Identify which cell holds the provided text, then report its (x, y) central coordinate. 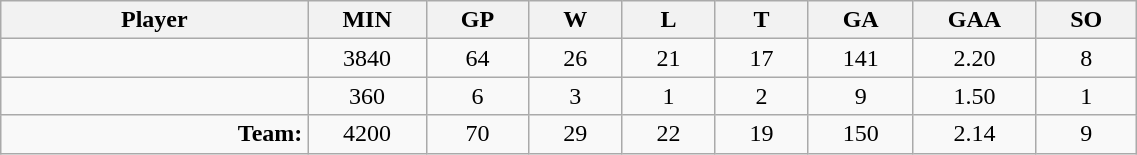
8 (1086, 58)
L (668, 20)
6 (477, 96)
150 (860, 134)
GAA (974, 20)
70 (477, 134)
21 (668, 58)
GA (860, 20)
141 (860, 58)
SO (1086, 20)
W (576, 20)
26 (576, 58)
360 (367, 96)
3 (576, 96)
2 (762, 96)
1.50 (974, 96)
4200 (367, 134)
3840 (367, 58)
Team: (154, 134)
GP (477, 20)
T (762, 20)
2.14 (974, 134)
2.20 (974, 58)
29 (576, 134)
MIN (367, 20)
17 (762, 58)
19 (762, 134)
64 (477, 58)
22 (668, 134)
Player (154, 20)
